Identify which cell holds the provided text, then report its (x, y) central coordinate. 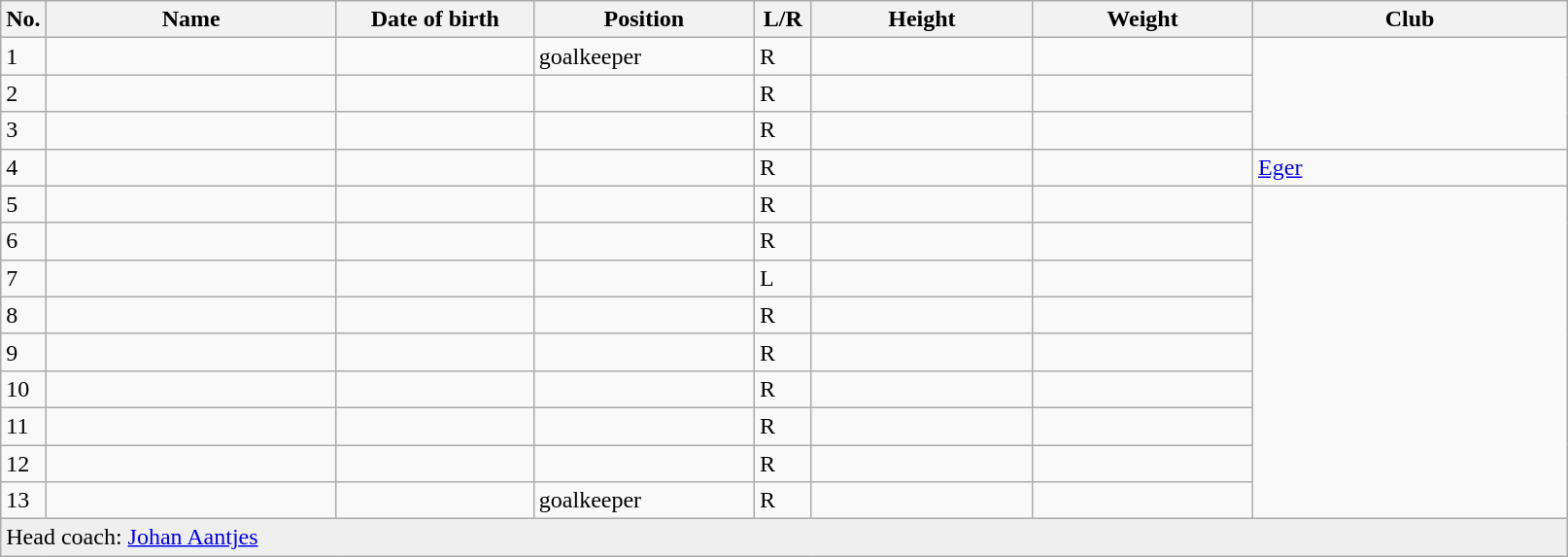
Head coach: Johan Aantjes (784, 538)
No. (23, 19)
1 (23, 56)
10 (23, 389)
Height (921, 19)
L/R (783, 19)
3 (23, 130)
Weight (1142, 19)
8 (23, 315)
4 (23, 167)
12 (23, 464)
2 (23, 93)
7 (23, 278)
5 (23, 204)
9 (23, 352)
Club (1411, 19)
Date of birth (435, 19)
Name (190, 19)
6 (23, 241)
11 (23, 426)
Eger (1411, 167)
Position (643, 19)
13 (23, 501)
L (783, 278)
